Locate the cell with the specified text and output its (x, y) center coordinate. 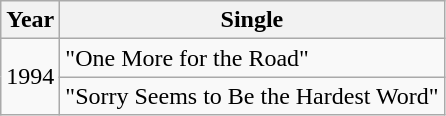
Year (30, 20)
"Sorry Seems to Be the Hardest Word" (252, 96)
"One More for the Road" (252, 58)
Single (252, 20)
1994 (30, 77)
